Detect which cell encompasses the target text, then output its [X, Y] center coordinate. 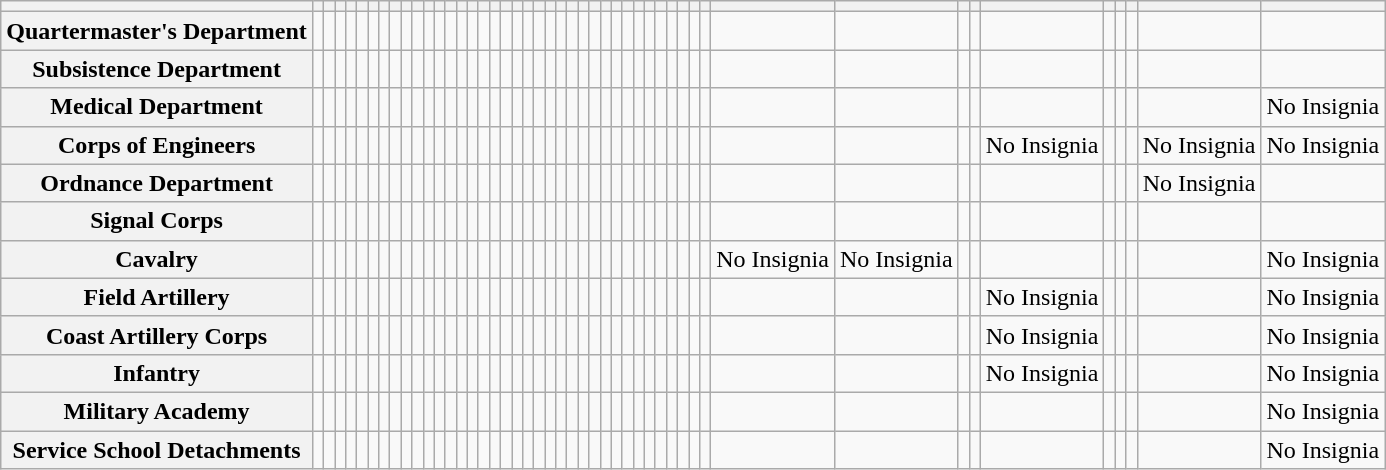
Coast Artillery Corps [157, 335]
Ordnance Department [157, 183]
Quartermaster's Department [157, 31]
Military Academy [157, 411]
Subsistence Department [157, 69]
Cavalry [157, 259]
Corps of Engineers [157, 145]
Signal Corps [157, 221]
Infantry [157, 373]
Field Artillery [157, 297]
Medical Department [157, 107]
Service School Detachments [157, 449]
